Find where the given text appears and provide that cell's center as (x, y) coordinate. 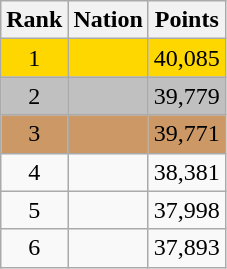
40,085 (186, 58)
1 (34, 58)
6 (34, 248)
37,893 (186, 248)
Rank (34, 20)
5 (34, 210)
Nation (108, 20)
2 (34, 96)
Points (186, 20)
4 (34, 172)
37,998 (186, 210)
38,381 (186, 172)
3 (34, 134)
39,771 (186, 134)
39,779 (186, 96)
